Identify which cell holds the provided text, then report its (x, y) central coordinate. 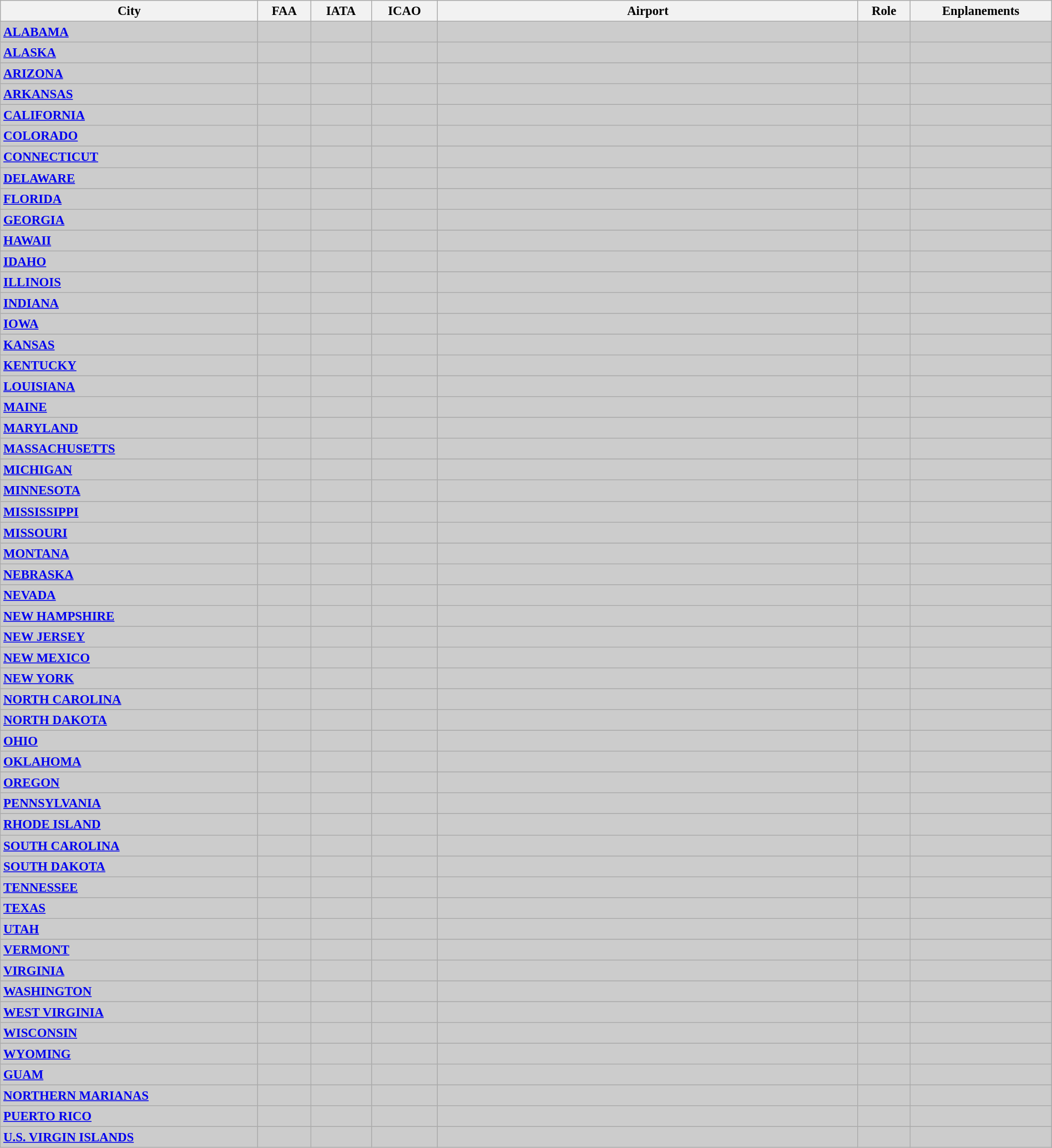
CALIFORNIA (129, 115)
NORTH CAROLINA (129, 700)
MINNESOTA (129, 491)
TENNESSEE (129, 887)
IDAHO (129, 261)
NORTHERN MARIANAS (129, 1096)
ARIZONA (129, 74)
U.S. VIRGIN ISLANDS (129, 1137)
WASHINGTON (129, 992)
KANSAS (129, 345)
NEW HAMPSHIRE (129, 616)
FAA (284, 11)
NEW JERSEY (129, 637)
Enplanements (981, 11)
NEBRASKA (129, 574)
PENNSYLVANIA (129, 804)
VERMONT (129, 950)
FLORIDA (129, 199)
OKLAHOMA (129, 762)
TEXAS (129, 908)
ALABAMA (129, 32)
ILLINOIS (129, 282)
MAINE (129, 407)
KENTUCKY (129, 366)
NEVADA (129, 595)
PUERTO RICO (129, 1116)
OREGON (129, 783)
DELAWARE (129, 178)
NORTH DAKOTA (129, 720)
MISSOURI (129, 533)
ALASKA (129, 53)
MONTANA (129, 553)
Role (883, 11)
ARKANSAS (129, 94)
ICAO (404, 11)
IOWA (129, 324)
NEW MEXICO (129, 658)
UTAH (129, 929)
SOUTH CAROLINA (129, 846)
HAWAII (129, 240)
MISSISSIPPI (129, 512)
WEST VIRGINIA (129, 1012)
SOUTH DAKOTA (129, 866)
LOUISIANA (129, 387)
VIRGINIA (129, 970)
INDIANA (129, 303)
WISCONSIN (129, 1033)
MASSACHUSETTS (129, 449)
WYOMING (129, 1054)
CONNECTICUT (129, 157)
MICHIGAN (129, 470)
GUAM (129, 1075)
City (129, 11)
IATA (341, 11)
GEORGIA (129, 220)
OHIO (129, 741)
RHODE ISLAND (129, 825)
NEW YORK (129, 679)
MARYLAND (129, 428)
COLORADO (129, 136)
Airport (648, 11)
